Capture the cell that displays the provided text and extract its (x, y) central coordinate. 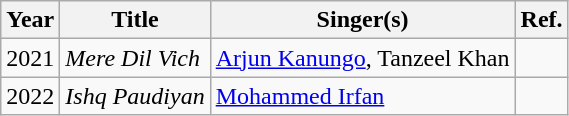
Year (30, 20)
2022 (30, 96)
Title (135, 20)
Mere Dil Vich (135, 58)
2021 (30, 58)
Arjun Kanungo, Tanzeel Khan (362, 58)
Ishq Paudiyan (135, 96)
Ref. (542, 20)
Singer(s) (362, 20)
Mohammed Irfan (362, 96)
